Return (x, y) of the center of cell containing provided text 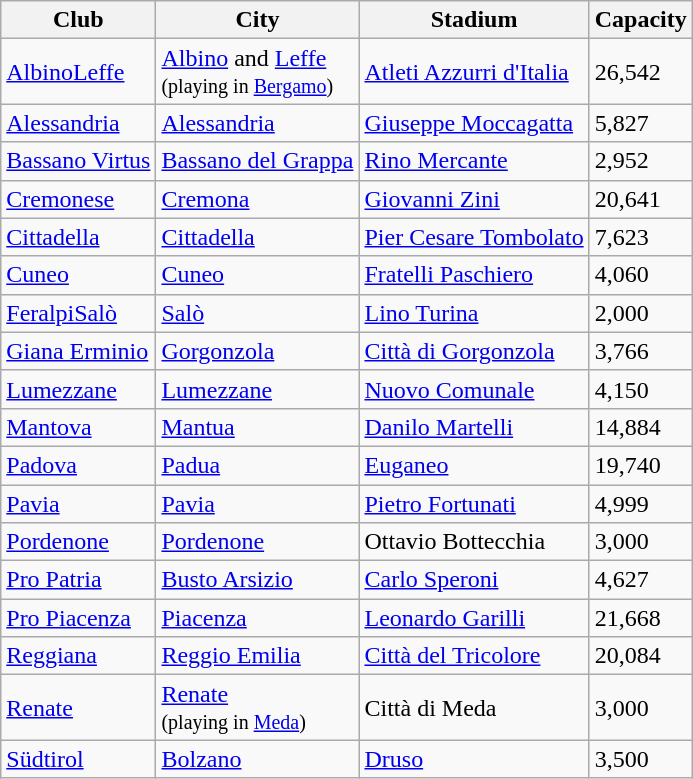
Città di Meda (474, 708)
Bassano Virtus (78, 161)
Reggiana (78, 656)
19,740 (640, 465)
Reggio Emilia (258, 656)
Giuseppe Moccagatta (474, 123)
Carlo Speroni (474, 580)
Rino Mercante (474, 161)
Giana Erminio (78, 351)
Piacenza (258, 618)
2,000 (640, 313)
3,500 (640, 759)
Fratelli Paschiero (474, 275)
Druso (474, 759)
Capacity (640, 20)
Euganeo (474, 465)
14,884 (640, 427)
4,060 (640, 275)
Cremonese (78, 199)
Renate (78, 708)
Pier Cesare Tombolato (474, 237)
Lino Turina (474, 313)
Città di Gorgonzola (474, 351)
Cremona (258, 199)
Albino and Leffe(playing in Bergamo) (258, 72)
4,150 (640, 389)
20,641 (640, 199)
2,952 (640, 161)
Mantova (78, 427)
Ottavio Bottecchia (474, 542)
Stadium (474, 20)
AlbinoLeffe (78, 72)
Bassano del Grappa (258, 161)
20,084 (640, 656)
4,627 (640, 580)
Padua (258, 465)
26,542 (640, 72)
Nuovo Comunale (474, 389)
Renate(playing in Meda) (258, 708)
City (258, 20)
21,668 (640, 618)
Mantua (258, 427)
Busto Arsizio (258, 580)
Padova (78, 465)
Bolzano (258, 759)
Salò (258, 313)
3,766 (640, 351)
Danilo Martelli (474, 427)
FeralpiSalò (78, 313)
Atleti Azzurri d'Italia (474, 72)
Giovanni Zini (474, 199)
Pietro Fortunati (474, 503)
4,999 (640, 503)
Südtirol (78, 759)
Città del Tricolore (474, 656)
Pro Patria (78, 580)
7,623 (640, 237)
Gorgonzola (258, 351)
5,827 (640, 123)
Pro Piacenza (78, 618)
Club (78, 20)
Leonardo Garilli (474, 618)
